For the text-containing cell, return its midpoint in (x, y) coordinate format. 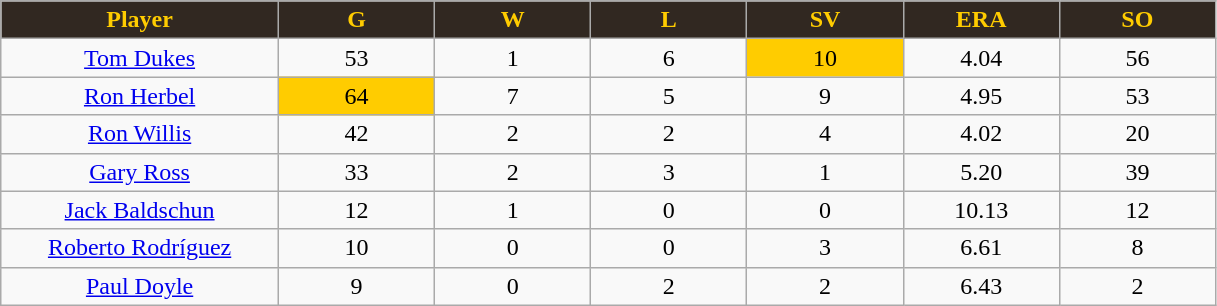
Jack Baldschun (140, 210)
SV (825, 20)
8 (1137, 248)
33 (356, 172)
Roberto Rodríguez (140, 248)
6 (669, 58)
42 (356, 134)
Ron Herbel (140, 96)
4.02 (981, 134)
6.61 (981, 248)
4.04 (981, 58)
64 (356, 96)
6.43 (981, 286)
Tom Dukes (140, 58)
10.13 (981, 210)
7 (513, 96)
56 (1137, 58)
4 (825, 134)
Ron Willis (140, 134)
20 (1137, 134)
5.20 (981, 172)
L (669, 20)
W (513, 20)
ERA (981, 20)
G (356, 20)
Gary Ross (140, 172)
Paul Doyle (140, 286)
4.95 (981, 96)
SO (1137, 20)
5 (669, 96)
39 (1137, 172)
Player (140, 20)
